Identify which cell holds the provided text, then report its [x, y] central coordinate. 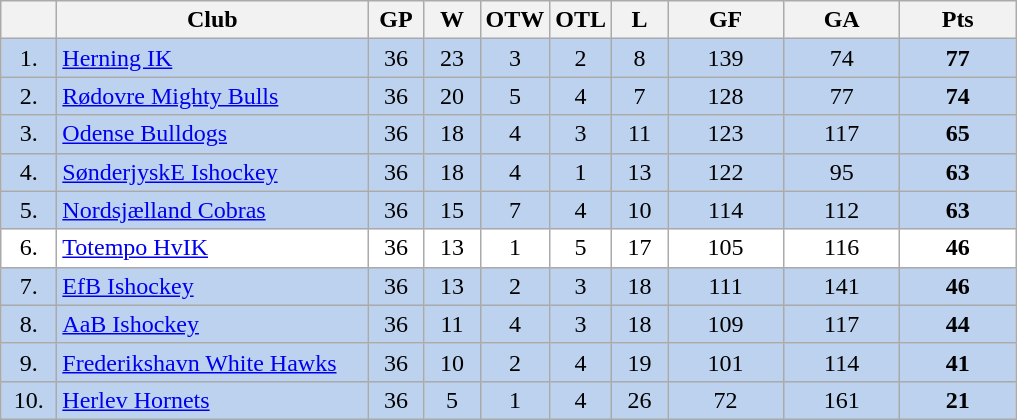
139 [726, 58]
20 [452, 96]
161 [842, 400]
AaB Ishockey [212, 324]
6. [29, 248]
Rødovre Mighty Bulls [212, 96]
2. [29, 96]
5. [29, 210]
72 [726, 400]
W [452, 20]
Herlev Hornets [212, 400]
122 [726, 172]
Frederikshavn White Hawks [212, 362]
OTW [515, 20]
7. [29, 286]
8 [640, 58]
26 [640, 400]
Odense Bulldogs [212, 134]
116 [842, 248]
128 [726, 96]
Club [212, 20]
21 [958, 400]
95 [842, 172]
4. [29, 172]
123 [726, 134]
65 [958, 134]
OTL [581, 20]
15 [452, 210]
101 [726, 362]
141 [842, 286]
105 [726, 248]
112 [842, 210]
8. [29, 324]
Herning IK [212, 58]
GP [396, 20]
41 [958, 362]
Nordsjælland Cobras [212, 210]
Totempo HvIK [212, 248]
GA [842, 20]
111 [726, 286]
109 [726, 324]
9. [29, 362]
L [640, 20]
EfB Ishockey [212, 286]
10. [29, 400]
SønderjyskE Ishockey [212, 172]
3. [29, 134]
19 [640, 362]
Pts [958, 20]
17 [640, 248]
GF [726, 20]
44 [958, 324]
1. [29, 58]
23 [452, 58]
